For the text-containing cell, return its midpoint in [x, y] coordinate format. 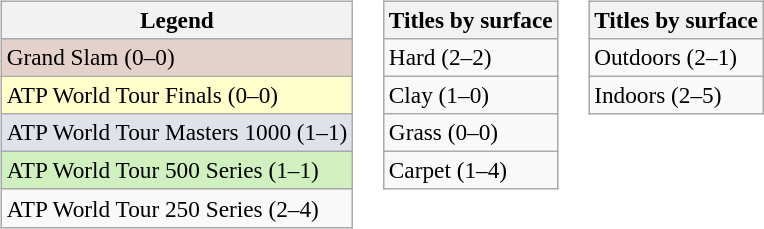
Clay (1–0) [470, 95]
Legend [176, 20]
ATP World Tour Masters 1000 (1–1) [176, 133]
Outdoors (2–1) [676, 57]
Grass (0–0) [470, 133]
Hard (2–2) [470, 57]
ATP World Tour 250 Series (2–4) [176, 208]
ATP World Tour Finals (0–0) [176, 95]
ATP World Tour 500 Series (1–1) [176, 171]
Grand Slam (0–0) [176, 57]
Carpet (1–4) [470, 171]
Indoors (2–5) [676, 95]
